Locate the cell with the specified text and output its (X, Y) center coordinate. 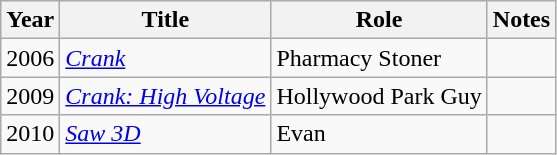
2006 (30, 58)
Evan (379, 134)
2010 (30, 134)
Crank: High Voltage (166, 96)
Hollywood Park Guy (379, 96)
Saw 3D (166, 134)
Role (379, 20)
Crank (166, 58)
Title (166, 20)
Notes (521, 20)
Year (30, 20)
2009 (30, 96)
Pharmacy Stoner (379, 58)
